Locate the cell with the specified text and output its (x, y) center coordinate. 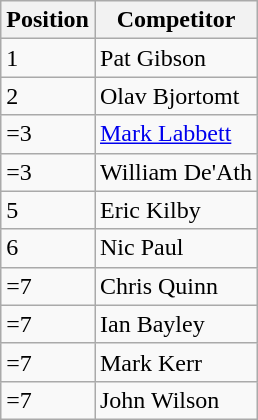
John Wilson (176, 400)
5 (48, 210)
Ian Bayley (176, 324)
William De'Ath (176, 172)
Position (48, 20)
Olav Bjortomt (176, 96)
Competitor (176, 20)
Eric Kilby (176, 210)
6 (48, 248)
Pat Gibson (176, 58)
2 (48, 96)
Mark Labbett (176, 134)
Nic Paul (176, 248)
Chris Quinn (176, 286)
1 (48, 58)
Mark Kerr (176, 362)
